From the cell containing the given text, extract its center point as (X, Y) coordinate. 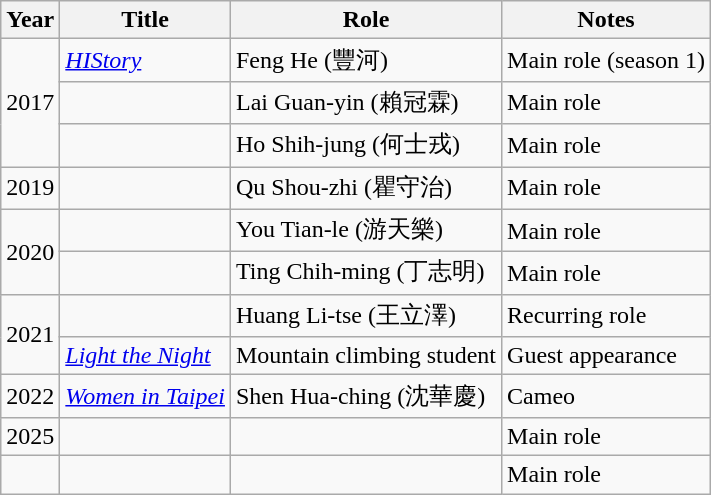
Women in Taipei (146, 396)
Shen Hua-ching (沈華慶) (366, 396)
Ting Chih-ming (丁志明) (366, 274)
Year (30, 20)
2025 (30, 436)
Main role (season 1) (606, 60)
Recurring role (606, 316)
Notes (606, 20)
Role (366, 20)
Cameo (606, 396)
2022 (30, 396)
Huang Li-tse (王立澤) (366, 316)
Title (146, 20)
Mountain climbing student (366, 356)
You Tian-le (游天樂) (366, 230)
HIStory (146, 60)
Feng He (豐河) (366, 60)
Lai Guan-yin (賴冠霖) (366, 102)
Guest appearance (606, 356)
2017 (30, 103)
Light the Night (146, 356)
Qu Shou-zhi (瞿守治) (366, 188)
2020 (30, 252)
2021 (30, 334)
Ho Shih-jung (何士戎) (366, 146)
2019 (30, 188)
